Identify which cell holds the provided text, then report its [x, y] central coordinate. 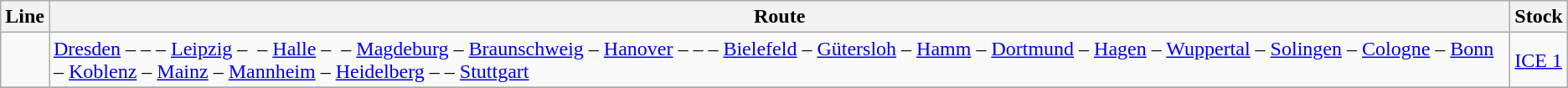
Line [25, 17]
Route [779, 17]
ICE 1 [1539, 60]
Stock [1539, 17]
